For the text-containing cell, return its midpoint in [X, Y] coordinate format. 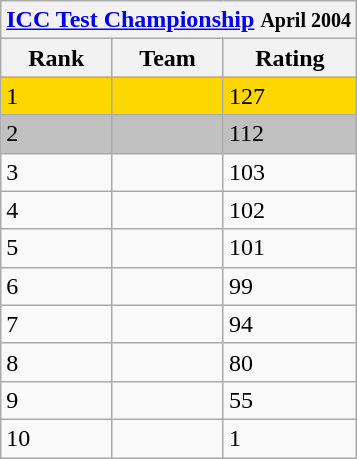
80 [290, 362]
5 [56, 248]
9 [56, 400]
Rating [290, 58]
3 [56, 172]
102 [290, 210]
Rank [56, 58]
7 [56, 324]
ICC Test Championship April 2004 [179, 20]
99 [290, 286]
10 [56, 438]
103 [290, 172]
55 [290, 400]
6 [56, 286]
127 [290, 96]
2 [56, 134]
Team [168, 58]
112 [290, 134]
8 [56, 362]
101 [290, 248]
4 [56, 210]
94 [290, 324]
